Search for the cell housing the specified text and yield its [X, Y] center coordinate. 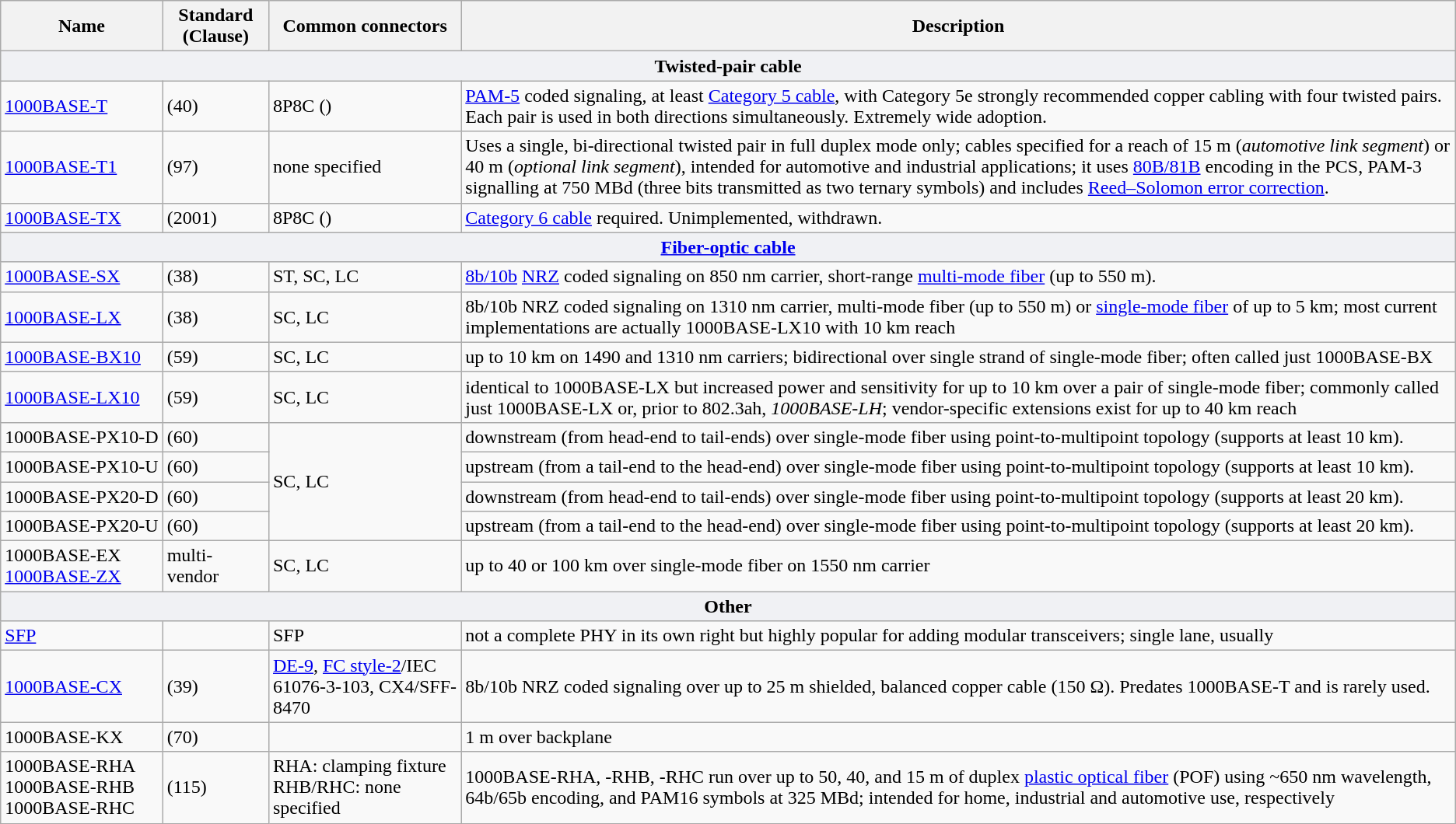
Description [958, 26]
1000BASE‑PX20‑D [82, 497]
1000BASE-SX [82, 277]
1000BASE‑PX20‑U [82, 526]
Category 6 cable required. Unimplemented, withdrawn. [958, 218]
downstream (from head-end to tail-ends) over single-mode fiber using point-to-multipoint topology (supports at least 10 km). [958, 437]
(2001) [215, 218]
Twisted-pair cable [728, 66]
DE-9, FC style-2/IEC 61076-3-103, CX4/SFF-8470 [364, 686]
Name [82, 26]
1000BASE‑KX [82, 737]
8b/10b NRZ coded signaling over up to 25 m shielded, balanced copper cable (150 Ω). Predates 1000BASE-T and is rarely used. [958, 686]
RHA: clamping fixtureRHB/RHC: none specified [364, 787]
1000BASE-TX [82, 218]
multi-vendor [215, 566]
1000BASE‑PX10‑D [82, 437]
Common connectors [364, 26]
1000BASE-LX10 [82, 396]
upstream (from a tail-end to the head-end) over single-mode fiber using point-to-multipoint topology (supports at least 20 km). [958, 526]
(40) [215, 106]
1 m over backplane [958, 737]
1000BASE‑PX10‑U [82, 466]
(39) [215, 686]
1000BASE-CX [82, 686]
up to 10 km on 1490 and 1310 nm carriers; bidirectional over single strand of single-mode fiber; often called just 1000BASE-BX [958, 357]
(70) [215, 737]
1000BASE-T [82, 106]
up to 40 or 100 km over single-mode fiber on 1550 nm carrier [958, 566]
1000BASE-BX10 [82, 357]
1000BASE-T1 [82, 167]
downstream (from head-end to tail-ends) over single-mode fiber using point-to-multipoint topology (supports at least 20 km). [958, 497]
(97) [215, 167]
Fiber-optic cable [728, 247]
ST, SC, LC [364, 277]
1000BASE-RHA1000BASE-RHB1000BASE-RHC [82, 787]
none specified [364, 167]
not a complete PHY in its own right but highly popular for adding modular transceivers; single lane, usually [958, 636]
8b/10b NRZ coded signaling on 850 nm carrier, short-range multi-mode fiber (up to 550 m). [958, 277]
Other [728, 606]
1000BASE-EX1000BASE-ZX [82, 566]
upstream (from a tail-end to the head-end) over single-mode fiber using point-to-multipoint topology (supports at least 10 km). [958, 466]
1000BASE-LX [82, 317]
Standard (Clause) [215, 26]
(115) [215, 787]
